Capture the cell that displays the provided text and extract its (X, Y) central coordinate. 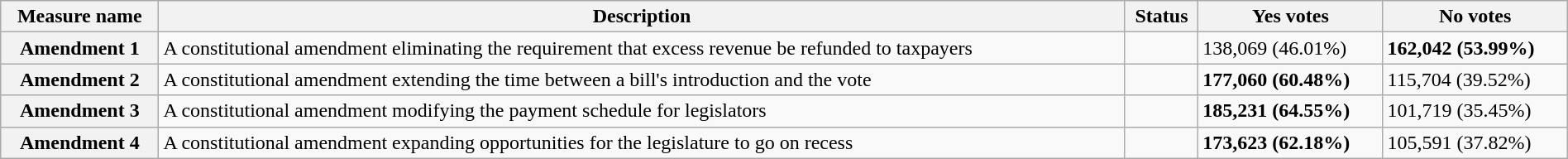
A constitutional amendment expanding opportunities for the legislature to go on recess (642, 142)
Yes votes (1290, 17)
138,069 (46.01%) (1290, 48)
162,042 (53.99%) (1475, 48)
Amendment 4 (79, 142)
105,591 (37.82%) (1475, 142)
Amendment 2 (79, 79)
Amendment 1 (79, 48)
115,704 (39.52%) (1475, 79)
Description (642, 17)
A constitutional amendment extending the time between a bill's introduction and the vote (642, 79)
Amendment 3 (79, 111)
101,719 (35.45%) (1475, 111)
No votes (1475, 17)
Measure name (79, 17)
173,623 (62.18%) (1290, 142)
A constitutional amendment modifying the payment schedule for legislators (642, 111)
A constitutional amendment eliminating the requirement that excess revenue be refunded to taxpayers (642, 48)
185,231 (64.55%) (1290, 111)
177,060 (60.48%) (1290, 79)
Status (1161, 17)
